Determine the (X, Y) coordinate at the center of the cell enclosing the given text.  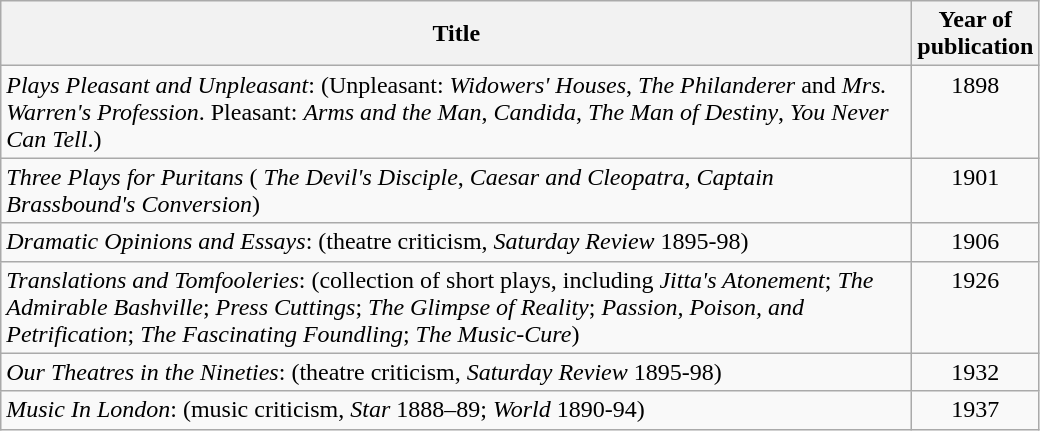
Title (456, 34)
1926 (976, 307)
Music In London: (music criticism, Star 1888–89; World 1890-94) (456, 410)
Three Plays for Puritans ( The Devil's Disciple, Caesar and Cleopatra, Captain Brassbound's Conversion) (456, 190)
1937 (976, 410)
Year of publication (976, 34)
1906 (976, 242)
1932 (976, 372)
Dramatic Opinions and Essays: (theatre criticism, Saturday Review 1895-98) (456, 242)
1898 (976, 112)
Our Theatres in the Nineties: (theatre criticism, Saturday Review 1895-98) (456, 372)
1901 (976, 190)
